Extract the [X, Y] coordinate from the center of the cell holding the provided text.  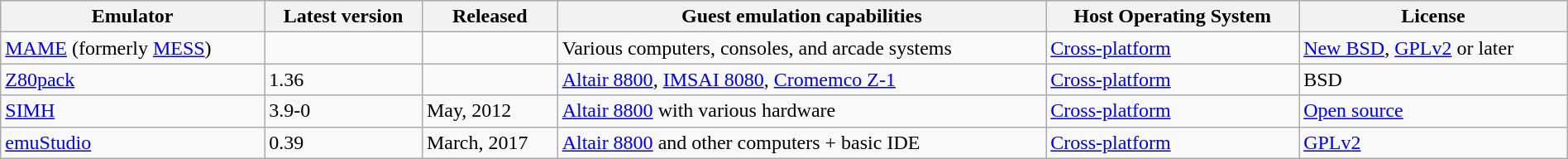
BSD [1434, 79]
Altair 8800, IMSAI 8080, Cromemco Z-1 [802, 79]
MAME (formerly MESS) [132, 48]
Open source [1434, 111]
Various computers, consoles, and arcade systems [802, 48]
License [1434, 17]
Altair 8800 with various hardware [802, 111]
0.39 [344, 142]
Emulator [132, 17]
Released [490, 17]
May, 2012 [490, 111]
Z80pack [132, 79]
1.36 [344, 79]
emuStudio [132, 142]
Guest emulation capabilities [802, 17]
Altair 8800 and other computers + basic IDE [802, 142]
Host Operating System [1173, 17]
SIMH [132, 111]
3.9-0 [344, 111]
New BSD, GPLv2 or later [1434, 48]
GPLv2 [1434, 142]
March, 2017 [490, 142]
Latest version [344, 17]
